Return the (x, y) coordinate for the center point of the cell that contains the specified text.  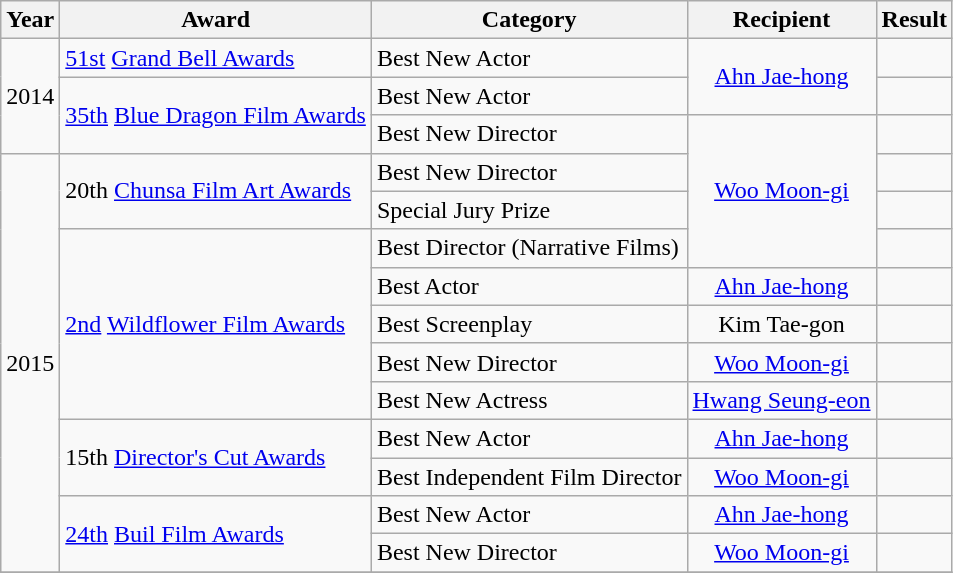
Special Jury Prize (529, 210)
51st Grand Bell Awards (216, 58)
Result (914, 20)
Best New Actress (529, 400)
2nd Wildflower Film Awards (216, 324)
Best Screenplay (529, 324)
Hwang Seung-eon (782, 400)
Kim Tae-gon (782, 324)
Category (529, 20)
Recipient (782, 20)
2015 (30, 362)
20th Chunsa Film Art Awards (216, 191)
Best Independent Film Director (529, 477)
2014 (30, 96)
24th Buil Film Awards (216, 534)
Award (216, 20)
15th Director's Cut Awards (216, 457)
Best Actor (529, 286)
Best Director (Narrative Films) (529, 248)
Year (30, 20)
35th Blue Dragon Film Awards (216, 115)
